For the text-containing cell, return its midpoint in (X, Y) coordinate format. 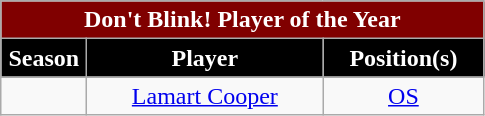
Season (44, 58)
Lamart Cooper (205, 96)
Position(s) (404, 58)
Player (205, 58)
Don't Blink! Player of the Year (242, 20)
OS (404, 96)
